Return the (x, y) coordinate for the center point of the cell that contains the specified text.  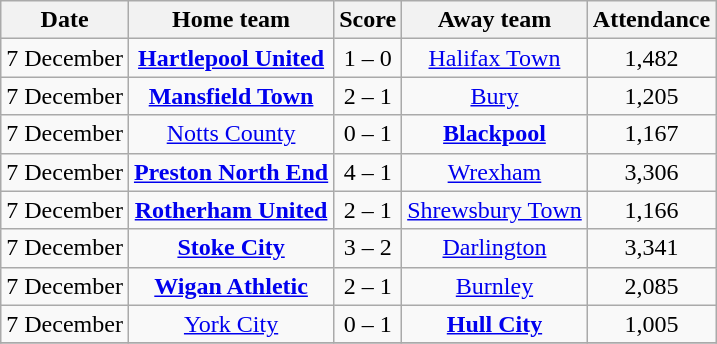
Notts County (230, 134)
1 – 0 (368, 58)
1,005 (651, 324)
1,482 (651, 58)
Date (65, 20)
Burnley (495, 286)
Attendance (651, 20)
3,341 (651, 248)
3 – 2 (368, 248)
Home team (230, 20)
Wrexham (495, 172)
York City (230, 324)
1,205 (651, 96)
Bury (495, 96)
4 – 1 (368, 172)
Blackpool (495, 134)
Away team (495, 20)
Halifax Town (495, 58)
Darlington (495, 248)
Stoke City (230, 248)
Shrewsbury Town (495, 210)
Hull City (495, 324)
Wigan Athletic (230, 286)
3,306 (651, 172)
Score (368, 20)
2,085 (651, 286)
Rotherham United (230, 210)
Mansfield Town (230, 96)
Preston North End (230, 172)
1,167 (651, 134)
1,166 (651, 210)
Hartlepool United (230, 58)
